Provide the (X, Y) coordinate of the cell's center where the given text is located.  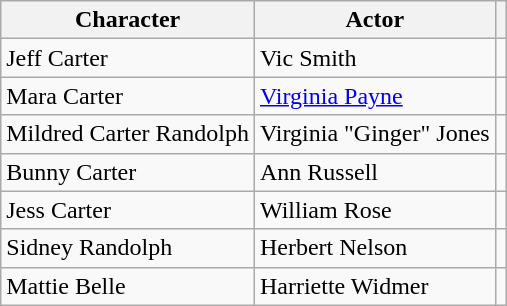
Virginia Payne (374, 96)
William Rose (374, 210)
Bunny Carter (128, 172)
Jess Carter (128, 210)
Sidney Randolph (128, 248)
Character (128, 20)
Mildred Carter Randolph (128, 134)
Vic Smith (374, 58)
Actor (374, 20)
Virginia "Ginger" Jones (374, 134)
Mattie Belle (128, 286)
Mara Carter (128, 96)
Jeff Carter (128, 58)
Harriette Widmer (374, 286)
Herbert Nelson (374, 248)
Ann Russell (374, 172)
